Output the (X, Y) coordinate of the center of the cell containing the given text.  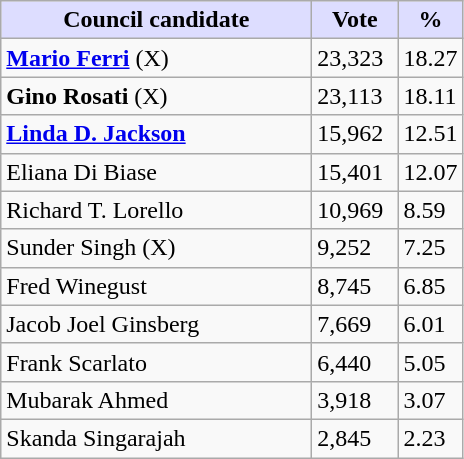
Jacob Joel Ginsberg (156, 324)
Vote (355, 20)
15,962 (355, 134)
23,113 (355, 96)
2,845 (355, 438)
2.23 (430, 438)
Richard T. Lorello (156, 210)
18.27 (430, 58)
23,323 (355, 58)
12.07 (430, 172)
Council candidate (156, 20)
Mubarak Ahmed (156, 400)
8,745 (355, 286)
Frank Scarlato (156, 362)
6.01 (430, 324)
Mario Ferri (X) (156, 58)
Gino Rosati (X) (156, 96)
3,918 (355, 400)
6.85 (430, 286)
Skanda Singarajah (156, 438)
9,252 (355, 248)
Sunder Singh (X) (156, 248)
15,401 (355, 172)
Fred Winegust (156, 286)
7,669 (355, 324)
Eliana Di Biase (156, 172)
5.05 (430, 362)
12.51 (430, 134)
18.11 (430, 96)
Linda D. Jackson (156, 134)
3.07 (430, 400)
6,440 (355, 362)
% (430, 20)
10,969 (355, 210)
7.25 (430, 248)
8.59 (430, 210)
